Return the (X, Y) coordinate for the center point of the cell that contains the specified text.  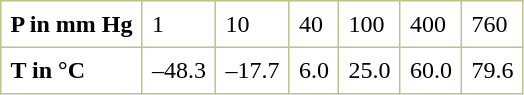
760 (493, 24)
P in mm Hg (72, 24)
–17.7 (253, 70)
40 (314, 24)
400 (431, 24)
100 (370, 24)
T in °C (72, 70)
10 (253, 24)
1 (179, 24)
79.6 (493, 70)
60.0 (431, 70)
6.0 (314, 70)
25.0 (370, 70)
–48.3 (179, 70)
